Locate the cell with the specified text and output its [X, Y] center coordinate. 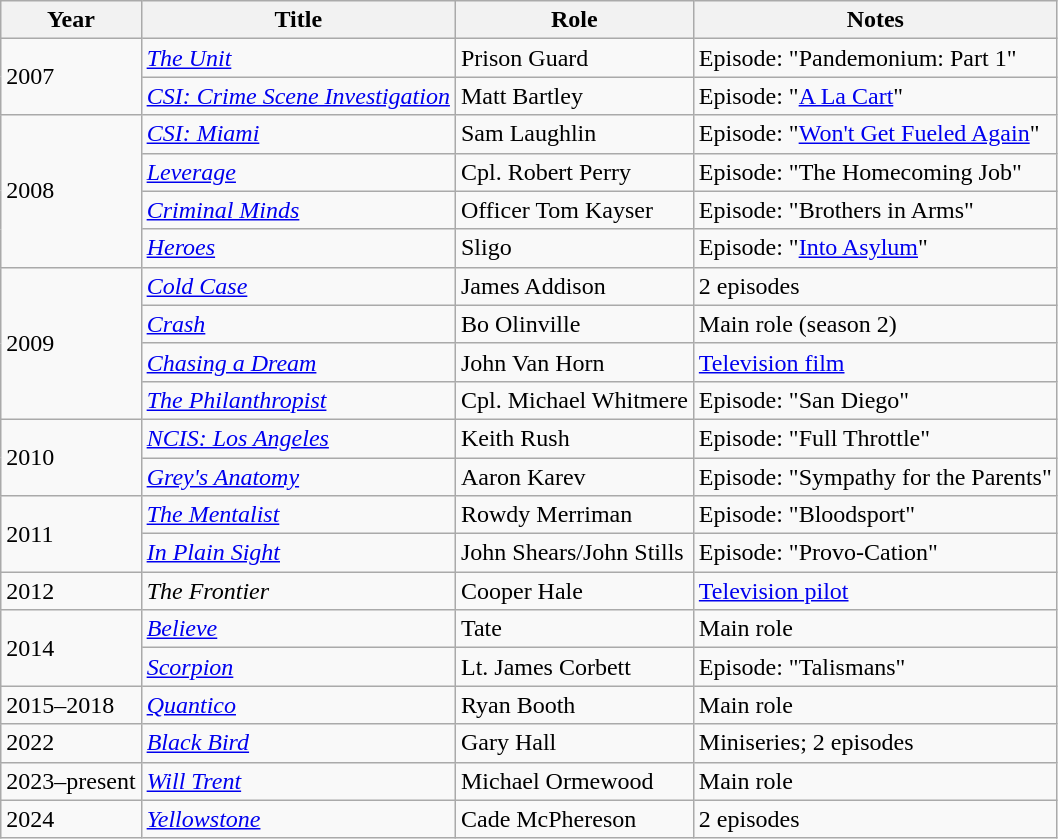
Crash [298, 324]
Gary Hall [574, 743]
In Plain Sight [298, 553]
Television pilot [875, 591]
Episode: "Pandemonium: Part 1" [875, 58]
Will Trent [298, 781]
Episode: "The Homecoming Job" [875, 172]
The Unit [298, 58]
Episode: "Bloodsport" [875, 515]
The Philanthropist [298, 400]
Title [298, 20]
2007 [71, 77]
The Frontier [298, 591]
2008 [71, 191]
Cpl. Robert Perry [574, 172]
Cpl. Michael Whitmere [574, 400]
2011 [71, 534]
Chasing a Dream [298, 362]
Episode: "Provo-Cation" [875, 553]
John Van Horn [574, 362]
Episode: "Full Throttle" [875, 438]
Criminal Minds [298, 210]
Episode: "Talismans" [875, 667]
Leverage [298, 172]
2015–2018 [71, 705]
Black Bird [298, 743]
Cooper Hale [574, 591]
CSI: Miami [298, 134]
The Mentalist [298, 515]
2014 [71, 648]
Episode: "Into Asylum" [875, 248]
Sam Laughlin [574, 134]
Lt. James Corbett [574, 667]
Notes [875, 20]
Tate [574, 629]
2010 [71, 457]
Yellowstone [298, 819]
Believe [298, 629]
NCIS: Los Angeles [298, 438]
CSI: Crime Scene Investigation [298, 96]
Ryan Booth [574, 705]
Bo Olinville [574, 324]
Episode: "Sympathy for the Parents" [875, 477]
Cold Case [298, 286]
Role [574, 20]
2012 [71, 591]
Prison Guard [574, 58]
Grey's Anatomy [298, 477]
Cade McPhereson [574, 819]
Year [71, 20]
Matt Bartley [574, 96]
Episode: "Won't Get Fueled Again" [875, 134]
Episode: "A La Cart" [875, 96]
Rowdy Merriman [574, 515]
Keith Rush [574, 438]
Episode: "San Diego" [875, 400]
2022 [71, 743]
Heroes [298, 248]
Scorpion [298, 667]
2024 [71, 819]
Michael Ormewood [574, 781]
James Addison [574, 286]
John Shears/John Stills [574, 553]
Television film [875, 362]
Quantico [298, 705]
Main role (season 2) [875, 324]
Officer Tom Kayser [574, 210]
2023–present [71, 781]
Sligo [574, 248]
Miniseries; 2 episodes [875, 743]
Episode: "Brothers in Arms" [875, 210]
Aaron Karev [574, 477]
2009 [71, 343]
